Return the (X, Y) coordinate for the center point of the cell that contains the specified text.  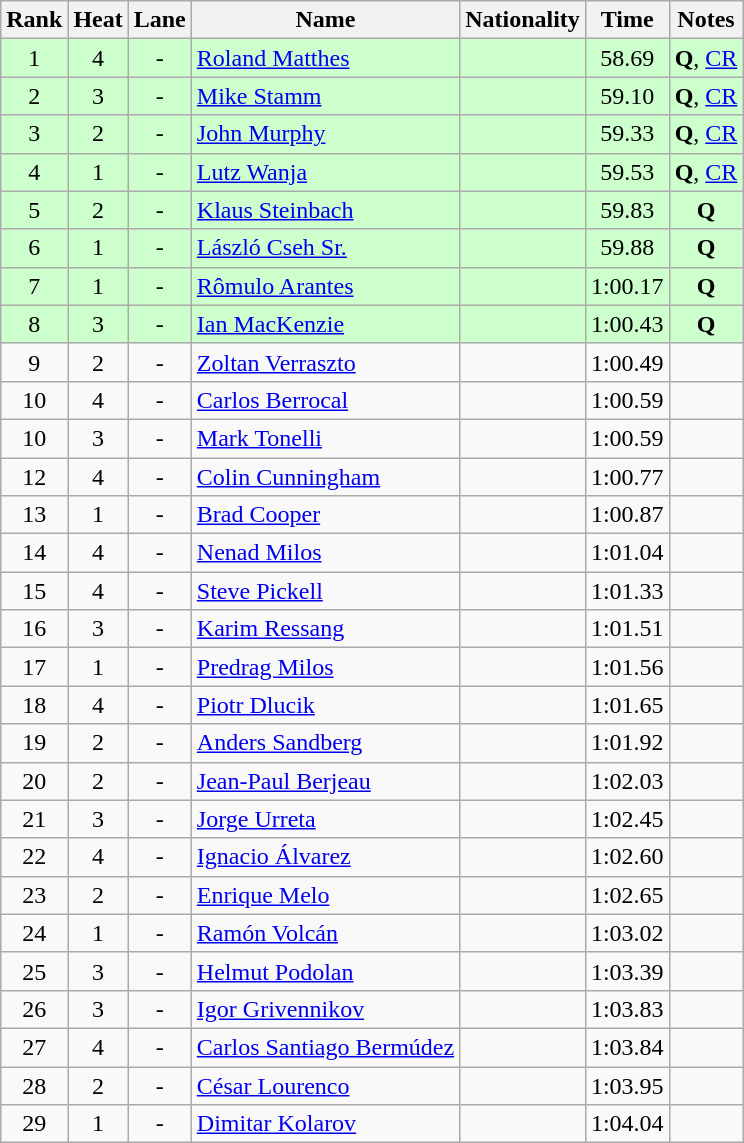
59.10 (627, 96)
Lane (160, 20)
Nenad Milos (325, 553)
1:00.17 (627, 286)
1:03.83 (627, 1009)
Colin Cunningham (325, 477)
Time (627, 20)
22 (34, 857)
Ignacio Álvarez (325, 857)
Helmut Podolan (325, 971)
24 (34, 933)
27 (34, 1047)
Enrique Melo (325, 895)
Heat (98, 20)
29 (34, 1124)
9 (34, 362)
17 (34, 667)
1:01.65 (627, 705)
Ramón Volcán (325, 933)
7 (34, 286)
15 (34, 591)
1:00.49 (627, 362)
28 (34, 1085)
12 (34, 477)
Brad Cooper (325, 515)
1:01.33 (627, 591)
6 (34, 248)
58.69 (627, 58)
Notes (706, 20)
Predrag Milos (325, 667)
14 (34, 553)
1:01.51 (627, 629)
1:01.56 (627, 667)
1:02.60 (627, 857)
59.53 (627, 172)
Jorge Urreta (325, 819)
Dimitar Kolarov (325, 1124)
Nationality (523, 20)
Piotr Dlucik (325, 705)
1:03.02 (627, 933)
Karim Ressang (325, 629)
Rank (34, 20)
Ian MacKenzie (325, 324)
Jean-Paul Berjeau (325, 781)
Roland Matthes (325, 58)
Anders Sandberg (325, 743)
59.88 (627, 248)
26 (34, 1009)
16 (34, 629)
1:01.04 (627, 553)
19 (34, 743)
1:00.87 (627, 515)
8 (34, 324)
Carlos Berrocal (325, 400)
59.83 (627, 210)
Zoltan Verraszto (325, 362)
1:04.04 (627, 1124)
Steve Pickell (325, 591)
1:02.03 (627, 781)
1:00.43 (627, 324)
Klaus Steinbach (325, 210)
Lutz Wanja (325, 172)
1:03.84 (627, 1047)
Mike Stamm (325, 96)
László Cseh Sr. (325, 248)
5 (34, 210)
59.33 (627, 134)
Carlos Santiago Bermúdez (325, 1047)
Igor Grivennikov (325, 1009)
1:03.95 (627, 1085)
César Lourenco (325, 1085)
Name (325, 20)
1:01.92 (627, 743)
23 (34, 895)
John Murphy (325, 134)
25 (34, 971)
18 (34, 705)
20 (34, 781)
Mark Tonelli (325, 438)
Rômulo Arantes (325, 286)
1:03.39 (627, 971)
1:02.65 (627, 895)
13 (34, 515)
1:02.45 (627, 819)
1:00.77 (627, 477)
21 (34, 819)
